Determine the [X, Y] coordinate at the center of the cell enclosing the given text.  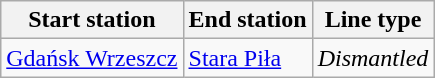
End station [248, 20]
Dismantled [373, 58]
Stara Piła [248, 58]
Line type [373, 20]
Gdańsk Wrzeszcz [92, 58]
Start station [92, 20]
